Locate the cell with the specified text and output its (x, y) center coordinate. 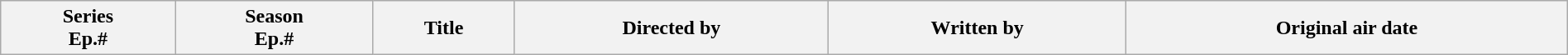
SeriesEp.# (88, 28)
Written by (978, 28)
Directed by (672, 28)
Original air date (1347, 28)
SeasonEp.# (275, 28)
Title (443, 28)
